Find where the given text appears and provide that cell's center as [X, Y] coordinate. 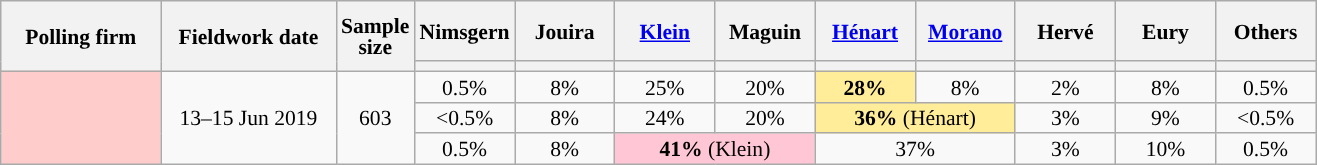
13–15 Jun 2019 [248, 118]
Hervé [1065, 31]
9% [1165, 118]
41% (Klein) [715, 150]
Nimsgern [464, 31]
Others [1265, 31]
603 [375, 118]
Jouira [565, 31]
37% [915, 150]
10% [1165, 150]
Fieldwork date [248, 36]
Samplesize [375, 36]
25% [665, 86]
Klein [665, 31]
Morano [965, 31]
Eury [1165, 31]
2% [1065, 86]
36% (Hénart) [915, 118]
28% [865, 86]
Polling firm [81, 36]
24% [665, 118]
Hénart [865, 31]
Maguin [765, 31]
